Find where the given text appears and provide that cell's center as (x, y) coordinate. 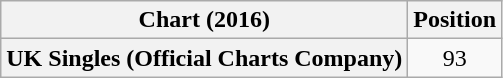
Position (455, 20)
Chart (2016) (204, 20)
UK Singles (Official Charts Company) (204, 58)
93 (455, 58)
